Return the [X, Y] coordinate for the center point of the cell that contains the specified text.  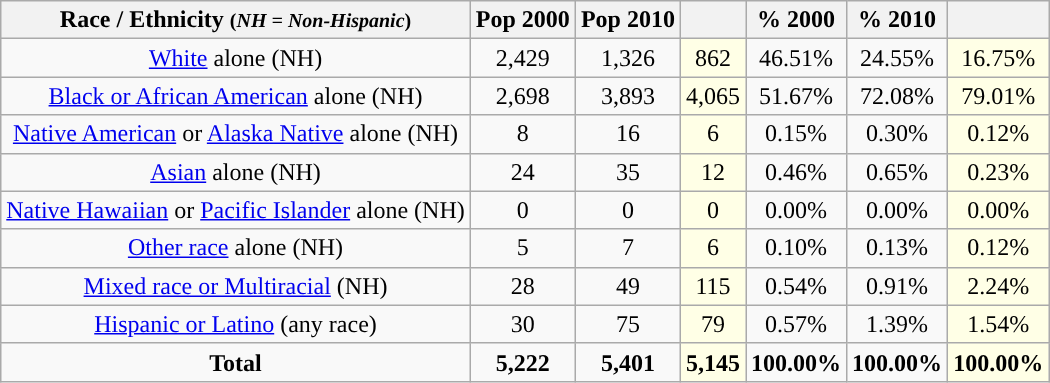
5,222 [522, 362]
12 [712, 172]
Native American or Alaska Native alone (NH) [236, 134]
0.30% [898, 134]
Hispanic or Latino (any race) [236, 324]
1,326 [628, 58]
0.46% [796, 172]
4,065 [712, 96]
% 2000 [796, 20]
51.67% [796, 96]
0.54% [796, 286]
1.54% [998, 324]
49 [628, 286]
8 [522, 134]
1.39% [898, 324]
30 [522, 324]
115 [712, 286]
% 2010 [898, 20]
75 [628, 324]
0.57% [796, 324]
7 [628, 248]
79.01% [998, 96]
Asian alone (NH) [236, 172]
5 [522, 248]
16.75% [998, 58]
Other race alone (NH) [236, 248]
3,893 [628, 96]
24 [522, 172]
5,145 [712, 362]
24.55% [898, 58]
79 [712, 324]
Total [236, 362]
28 [522, 286]
72.08% [898, 96]
Race / Ethnicity (NH = Non-Hispanic) [236, 20]
Pop 2010 [628, 20]
White alone (NH) [236, 58]
Pop 2000 [522, 20]
35 [628, 172]
Native Hawaiian or Pacific Islander alone (NH) [236, 210]
5,401 [628, 362]
0.10% [796, 248]
Mixed race or Multiracial (NH) [236, 286]
Black or African American alone (NH) [236, 96]
862 [712, 58]
0.91% [898, 286]
0.65% [898, 172]
0.13% [898, 248]
0.15% [796, 134]
2,429 [522, 58]
46.51% [796, 58]
16 [628, 134]
0.23% [998, 172]
2,698 [522, 96]
2.24% [998, 286]
